Return (X, Y) of the center of cell containing provided text 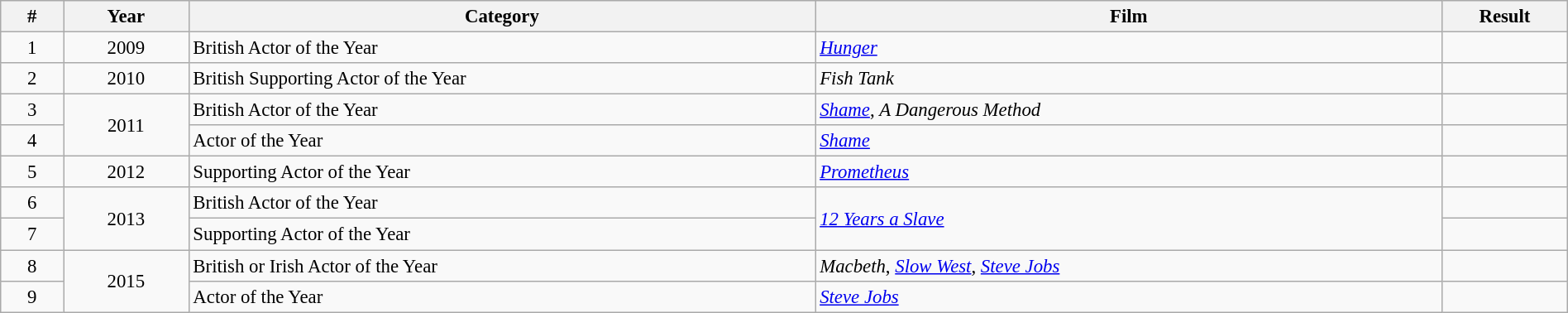
Film (1129, 17)
Macbeth, Slow West, Steve Jobs (1129, 266)
2009 (126, 48)
9 (32, 296)
Shame, A Dangerous Method (1129, 110)
3 (32, 110)
Prometheus (1129, 172)
Steve Jobs (1129, 296)
British or Irish Actor of the Year (502, 266)
# (32, 17)
2010 (126, 79)
Fish Tank (1129, 79)
2 (32, 79)
Result (1505, 17)
12 Years a Slave (1129, 219)
Year (126, 17)
5 (32, 172)
2013 (126, 219)
Category (502, 17)
7 (32, 234)
8 (32, 266)
6 (32, 203)
4 (32, 141)
British Supporting Actor of the Year (502, 79)
Hunger (1129, 48)
Shame (1129, 141)
1 (32, 48)
2015 (126, 282)
2012 (126, 172)
2011 (126, 126)
